Return the [x, y] coordinate for the center point of the cell that contains the specified text.  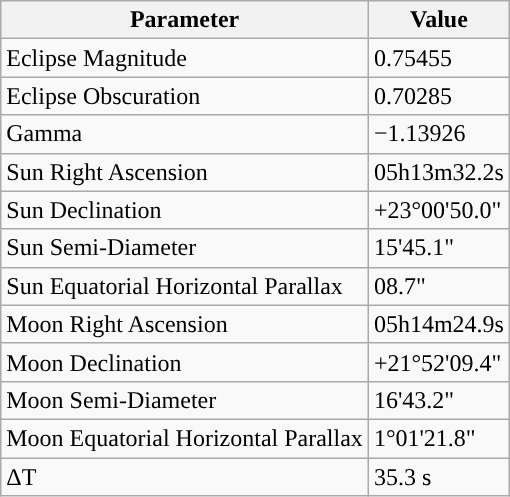
15'45.1" [438, 248]
Value [438, 20]
+23°00'50.0" [438, 210]
ΔT [185, 477]
0.75455 [438, 58]
Moon Declination [185, 362]
Moon Equatorial Horizontal Parallax [185, 438]
Sun Right Ascension [185, 172]
1°01'21.8" [438, 438]
Moon Right Ascension [185, 324]
05h13m32.2s [438, 172]
08.7" [438, 286]
Sun Declination [185, 210]
Eclipse Obscuration [185, 96]
0.70285 [438, 96]
16'43.2" [438, 400]
35.3 s [438, 477]
+21°52'09.4" [438, 362]
Sun Semi-Diameter [185, 248]
Sun Equatorial Horizontal Parallax [185, 286]
Parameter [185, 20]
Eclipse Magnitude [185, 58]
Moon Semi-Diameter [185, 400]
05h14m24.9s [438, 324]
Gamma [185, 134]
−1.13926 [438, 134]
